Detect which cell encompasses the target text, then output its (x, y) center coordinate. 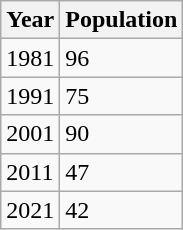
47 (122, 172)
Population (122, 20)
42 (122, 210)
1981 (30, 58)
2001 (30, 134)
90 (122, 134)
96 (122, 58)
Year (30, 20)
1991 (30, 96)
2021 (30, 210)
2011 (30, 172)
75 (122, 96)
